Provide the [X, Y] coordinate of the cell's center where the given text is located.  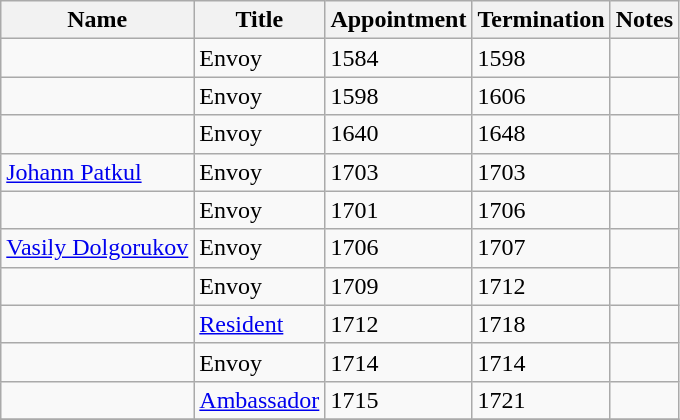
Title [260, 20]
1721 [541, 400]
Notes [644, 20]
1715 [398, 400]
Johann Patkul [98, 172]
1709 [398, 286]
Resident [260, 324]
Name [98, 20]
1606 [541, 96]
Ambassador [260, 400]
1640 [398, 134]
Appointment [398, 20]
1648 [541, 134]
Termination [541, 20]
1718 [541, 324]
Vasily Dolgorukov [98, 248]
1584 [398, 58]
1707 [541, 248]
1701 [398, 210]
